From the cell containing the given text, extract its center point as [X, Y] coordinate. 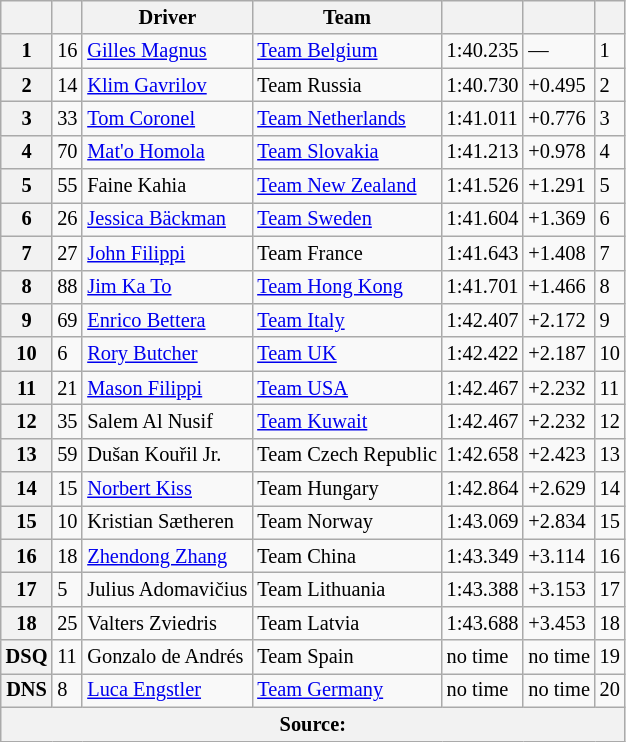
Team Russia [346, 85]
19 [610, 657]
Team Norway [346, 522]
Team Spain [346, 657]
88 [67, 287]
Enrico Bettera [167, 320]
Jim Ka To [167, 287]
27 [67, 253]
1:43.069 [483, 522]
Dušan Kouřil Jr. [167, 455]
Zhendong Zhang [167, 556]
1:41.701 [483, 287]
+2.187 [558, 354]
1:43.688 [483, 623]
+1.369 [558, 219]
Salem Al Nusif [167, 421]
59 [67, 455]
Team Netherlands [346, 118]
John Filippi [167, 253]
+1.466 [558, 287]
Team France [346, 253]
DSQ [27, 657]
70 [67, 152]
25 [67, 623]
+0.776 [558, 118]
1:41.604 [483, 219]
Team China [346, 556]
35 [67, 421]
Team Czech Republic [346, 455]
DNS [27, 690]
+2.834 [558, 522]
Luca Engstler [167, 690]
1:40.730 [483, 85]
26 [67, 219]
1:42.864 [483, 489]
Mason Filippi [167, 388]
Team Kuwait [346, 421]
21 [67, 388]
Team USA [346, 388]
1:41.011 [483, 118]
Mat'o Homola [167, 152]
Team Hungary [346, 489]
Team UK [346, 354]
Team Germany [346, 690]
Faine Kahia [167, 186]
Gilles Magnus [167, 51]
+3.114 [558, 556]
+0.978 [558, 152]
Jessica Bäckman [167, 219]
69 [67, 320]
1:43.388 [483, 589]
Gonzalo de Andrés [167, 657]
+0.495 [558, 85]
1:41.213 [483, 152]
Team Belgium [346, 51]
Norbert Kiss [167, 489]
1:41.643 [483, 253]
Team Latvia [346, 623]
Team Italy [346, 320]
— [558, 51]
Team Slovakia [346, 152]
Team Sweden [346, 219]
Julius Adomavičius [167, 589]
+2.172 [558, 320]
+3.153 [558, 589]
1:42.422 [483, 354]
+1.408 [558, 253]
+1.291 [558, 186]
Klim Gavrilov [167, 85]
33 [67, 118]
1:43.349 [483, 556]
+2.423 [558, 455]
1:41.526 [483, 186]
Valters Zviedris [167, 623]
Team Hong Kong [346, 287]
Team New Zealand [346, 186]
Driver [167, 17]
Rory Butcher [167, 354]
Kristian Sætheren [167, 522]
1:40.235 [483, 51]
55 [67, 186]
+3.453 [558, 623]
1:42.658 [483, 455]
Tom Coronel [167, 118]
Team Lithuania [346, 589]
1:42.407 [483, 320]
Team [346, 17]
+2.629 [558, 489]
20 [610, 690]
Source: [313, 724]
